Provide the (x, y) coordinate of the cell's center where the given text is located.  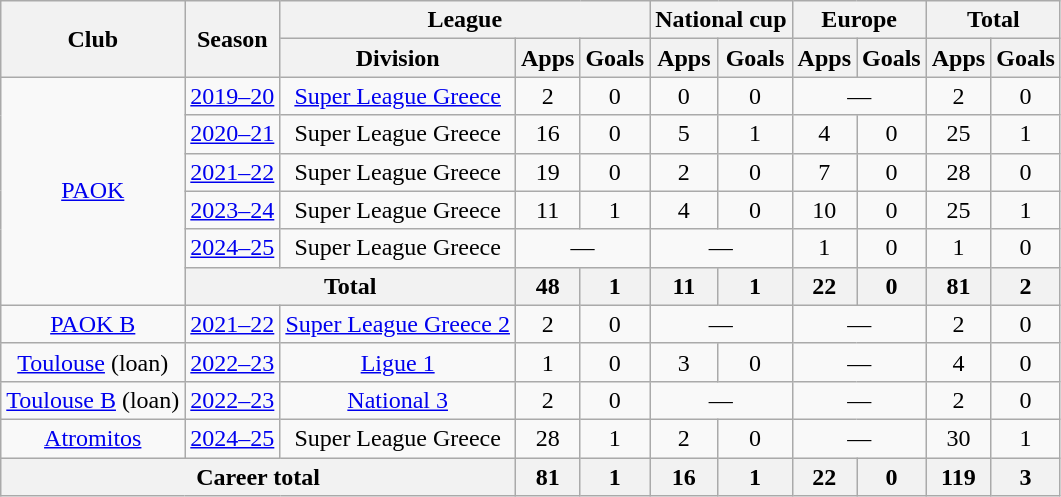
5 (684, 134)
30 (958, 438)
48 (547, 286)
2019–20 (232, 96)
10 (824, 210)
Atromitos (93, 438)
Division (398, 58)
Europe (859, 20)
Toulouse B (loan) (93, 400)
Super League Greece 2 (398, 324)
2023–24 (232, 210)
PAOK (93, 191)
National 3 (398, 400)
Career total (258, 477)
19 (547, 172)
Club (93, 39)
7 (824, 172)
2020–21 (232, 134)
PAOK B (93, 324)
Toulouse (loan) (93, 362)
National cup (721, 20)
Season (232, 39)
Ligue 1 (398, 362)
119 (958, 477)
League (465, 20)
